Provide the [X, Y] coordinate of the cell's center where the given text is located.  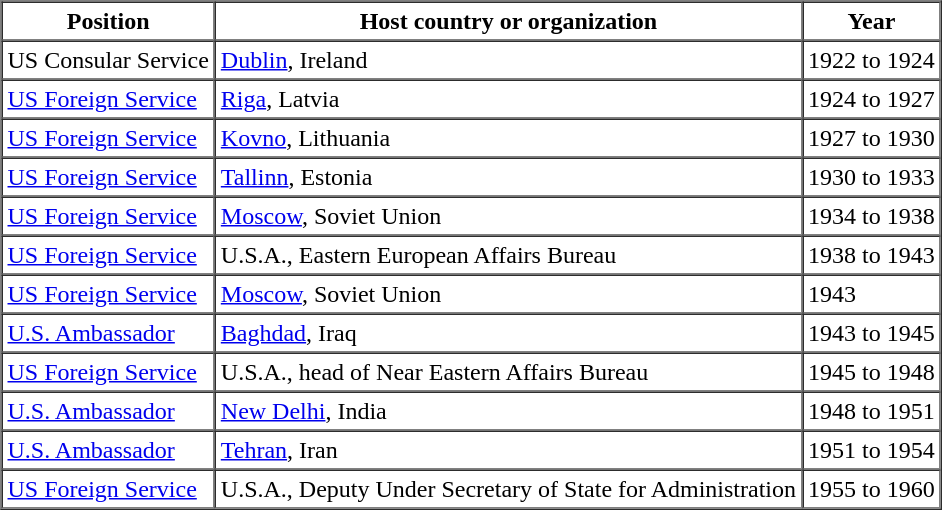
Riga, Latvia [508, 100]
1930 to 1933 [872, 178]
Baghdad, Iraq [508, 334]
1955 to 1960 [872, 490]
1938 to 1943 [872, 256]
1943 to 1945 [872, 334]
1934 to 1938 [872, 216]
1924 to 1927 [872, 100]
Host country or organization [508, 22]
1927 to 1930 [872, 138]
Position [108, 22]
Kovno, Lithuania [508, 138]
New Delhi, India [508, 412]
U.S.A., Deputy Under Secretary of State for Administration [508, 490]
1951 to 1954 [872, 450]
Tallinn, Estonia [508, 178]
1945 to 1948 [872, 372]
Tehran, Iran [508, 450]
U.S.A., head of Near Eastern Affairs Bureau [508, 372]
US Consular Service [108, 60]
1943 [872, 294]
Year [872, 22]
Dublin, Ireland [508, 60]
1948 to 1951 [872, 412]
1922 to 1924 [872, 60]
U.S.A., Eastern European Affairs Bureau [508, 256]
